Capture the cell that displays the provided text and extract its [x, y] central coordinate. 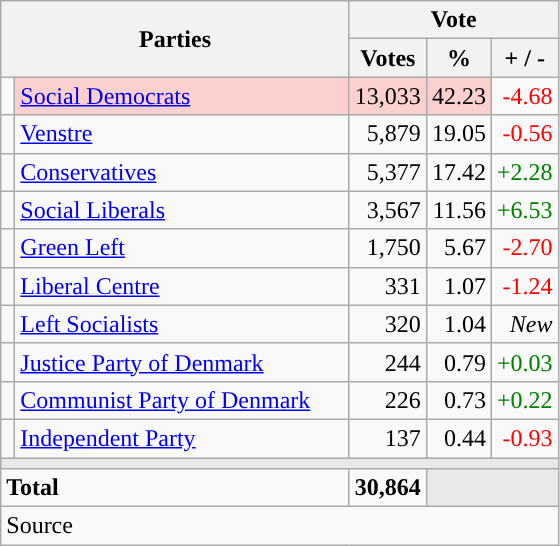
+0.03 [524, 362]
Communist Party of Denmark [182, 400]
13,033 [388, 96]
Vote [454, 20]
Source [280, 526]
% [458, 58]
226 [388, 400]
19.05 [458, 134]
11.56 [458, 210]
-2.70 [524, 248]
Left Socialists [182, 324]
Independent Party [182, 438]
5,377 [388, 172]
Social Democrats [182, 96]
+ / - [524, 58]
-0.93 [524, 438]
Justice Party of Denmark [182, 362]
42.23 [458, 96]
1.07 [458, 286]
5,879 [388, 134]
-0.56 [524, 134]
320 [388, 324]
1.04 [458, 324]
Social Liberals [182, 210]
30,864 [388, 488]
0.79 [458, 362]
-4.68 [524, 96]
244 [388, 362]
1,750 [388, 248]
Green Left [182, 248]
Conservatives [182, 172]
+0.22 [524, 400]
Votes [388, 58]
Venstre [182, 134]
-1.24 [524, 286]
0.44 [458, 438]
+2.28 [524, 172]
331 [388, 286]
Total [176, 488]
5.67 [458, 248]
Parties [176, 39]
17.42 [458, 172]
0.73 [458, 400]
New [524, 324]
+6.53 [524, 210]
3,567 [388, 210]
Liberal Centre [182, 286]
137 [388, 438]
